Output the (X, Y) coordinate of the center of the cell containing the given text.  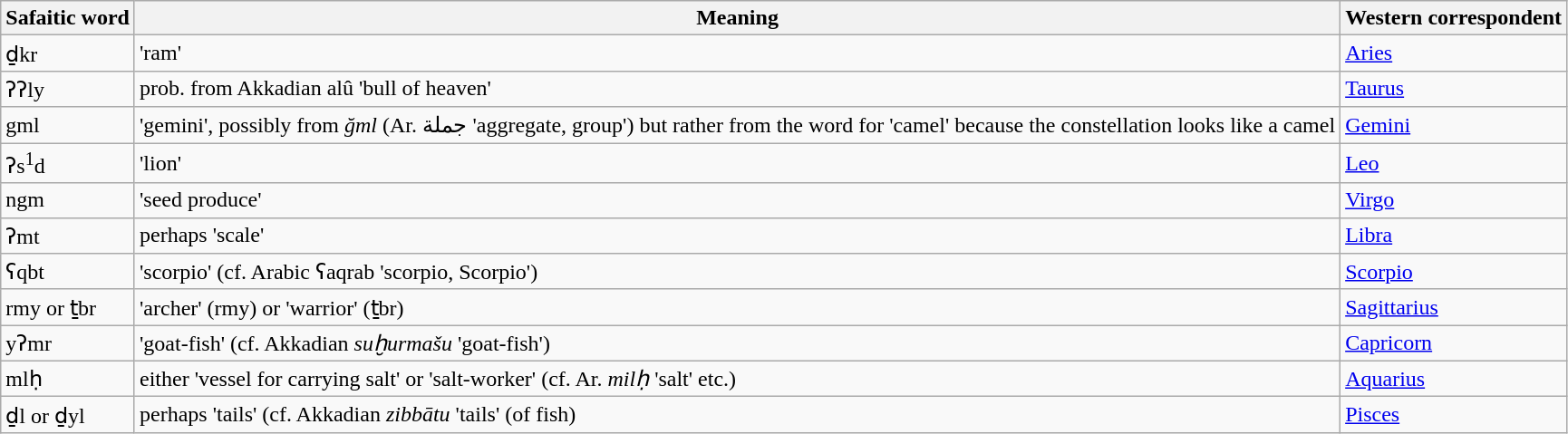
ʔʔly (68, 89)
Meaning (737, 18)
Pisces (1454, 415)
mlḥ (68, 379)
Safaitic word (68, 18)
rmy or ṯbr (68, 307)
'lion' (737, 163)
'scorpio' (cf. Arabic ʕaqrab 'scorpio, Scorpio') (737, 272)
ngm (68, 200)
ḏl or ḏyl (68, 415)
'ram' (737, 53)
Aries (1454, 53)
either 'vessel for carrying salt' or 'salt-worker' (cf. Ar. milḥ 'salt' etc.) (737, 379)
Virgo (1454, 200)
Leo (1454, 163)
ʔmt (68, 236)
Taurus (1454, 89)
Libra (1454, 236)
perhaps 'tails' (cf. Akkadian zibbātu 'tails' (of fish) (737, 415)
'goat-fish' (cf. Akkadian suḫurmašu 'goat-fish') (737, 343)
'archer' (rmy) or 'warrior' (ṯbr) (737, 307)
prob. from Akkadian alû 'bull of heaven' (737, 89)
Scorpio (1454, 272)
ʔs1d (68, 163)
ʕqbt (68, 272)
ḏkr (68, 53)
Western correspondent (1454, 18)
Gemini (1454, 125)
Sagittarius (1454, 307)
yʔmr (68, 343)
Aquarius (1454, 379)
'seed produce' (737, 200)
perhaps 'scale' (737, 236)
Capricorn (1454, 343)
'gemini', possibly from ğml (Ar. جملة 'aggregate, group') but rather from the word for 'camel' because the constellation looks like a camel (737, 125)
gml (68, 125)
